Search for the cell housing the specified text and yield its [x, y] center coordinate. 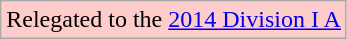
Relegated to the 2014 Division I A [174, 20]
